From the cell containing the given text, extract its center point as [x, y] coordinate. 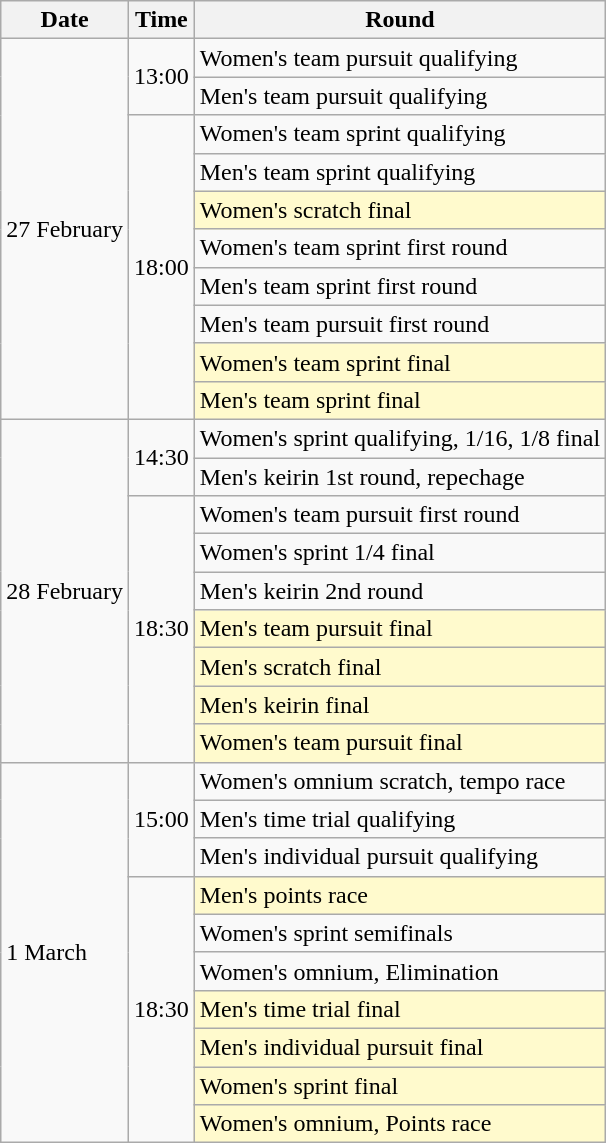
15:00 [161, 819]
Women's team sprint first round [400, 248]
Date [65, 20]
Men's team pursuit final [400, 629]
Men's team sprint final [400, 400]
28 February [65, 590]
Men's keirin 1st round, repechage [400, 477]
Time [161, 20]
Women's omnium, Points race [400, 1124]
Men's time trial final [400, 1009]
Women's team pursuit final [400, 743]
Men's team sprint qualifying [400, 172]
Women's team sprint qualifying [400, 134]
Men's keirin 2nd round [400, 591]
Women's sprint semifinals [400, 933]
Women's team sprint final [400, 362]
Women's sprint final [400, 1085]
Men's team pursuit qualifying [400, 96]
Men's individual pursuit qualifying [400, 857]
Men's individual pursuit final [400, 1047]
Men's points race [400, 895]
27 February [65, 230]
Men's team pursuit first round [400, 324]
Men's keirin final [400, 705]
Women's team pursuit qualifying [400, 58]
Men's scratch final [400, 667]
Men's time trial qualifying [400, 819]
Women's sprint qualifying, 1/16, 1/8 final [400, 438]
18:00 [161, 267]
1 March [65, 952]
Women's omnium, Elimination [400, 971]
Women's scratch final [400, 210]
Men's team sprint first round [400, 286]
14:30 [161, 457]
Women's omnium scratch, tempo race [400, 781]
13:00 [161, 77]
Women's team pursuit first round [400, 515]
Women's sprint 1/4 final [400, 553]
Round [400, 20]
